Output the [x, y] coordinate of the center of the cell containing the given text.  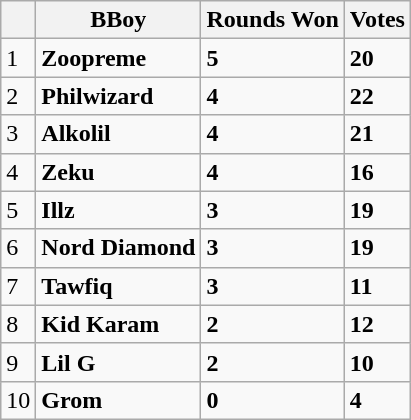
20 [377, 58]
Rounds Won [272, 20]
Philwizard [118, 96]
Nord Diamond [118, 248]
BBoy [118, 20]
Alkolil [118, 134]
Votes [377, 20]
12 [377, 324]
Lil G [118, 362]
7 [18, 286]
Zeku [118, 172]
16 [377, 172]
0 [272, 400]
8 [18, 324]
11 [377, 286]
Grom [118, 400]
6 [18, 248]
Illz [118, 210]
1 [18, 58]
Kid Karam [118, 324]
22 [377, 96]
9 [18, 362]
Tawfiq [118, 286]
Zoopreme [118, 58]
21 [377, 134]
